From the cell containing the given text, extract its center point as [x, y] coordinate. 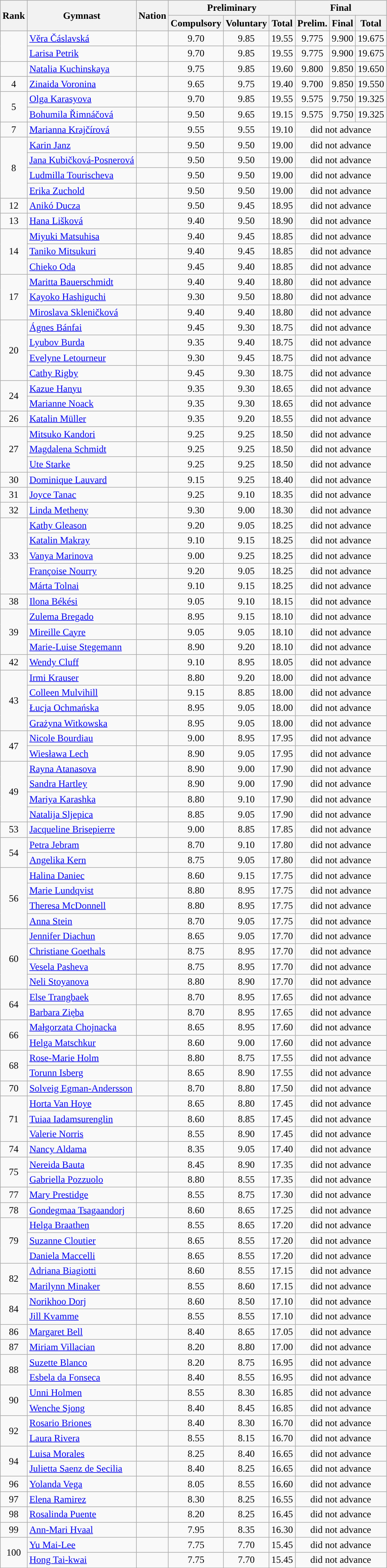
Marianne Noack [82, 403]
Jana Kubičková-Posnerová [82, 160]
Katalin Müller [82, 419]
Vesela Pasheva [82, 967]
64 [14, 1005]
9.700 [312, 84]
98 [14, 1514]
Gondegmaa Tsagaandorj [82, 1210]
94 [14, 1461]
Rayna Atanasova [82, 769]
39 [14, 632]
Marilynn Minaker [82, 1286]
Miyuki Matsuhisa [82, 236]
7 [14, 130]
Kazue Hanyu [82, 388]
19.550 [371, 84]
Nation [152, 16]
Else Trangbaek [82, 997]
8 [14, 168]
Jill Kvamme [82, 1317]
Mitsuko Kandori [82, 434]
Zinaida Voronina [82, 84]
19.650 [371, 69]
30 [14, 480]
Compulsory [196, 23]
33 [14, 556]
20 [14, 350]
Erika Zuchold [82, 191]
38 [14, 601]
4 [14, 84]
18.90 [282, 221]
Linda Metheny [82, 510]
Gabriella Pozzuolo [82, 1180]
16.60 [282, 1484]
7.95 [196, 1530]
Cathy Rigby [82, 373]
12 [14, 206]
24 [14, 396]
79 [14, 1241]
Magdalena Schmidt [82, 449]
Natalija Sljepica [82, 814]
42 [14, 662]
Mariya Karashka [82, 799]
14 [14, 251]
Rose-Marie Holm [82, 1058]
17.40 [282, 1149]
100 [14, 1552]
8.15 [246, 1438]
Chieko Oda [82, 267]
Valerie Norris [82, 1134]
17.85 [282, 830]
Sandra Hartley [82, 784]
Colleen Mulvihill [82, 693]
Márta Tolnai [82, 586]
Rosalinda Puente [82, 1514]
75 [14, 1172]
Halina Daniec [82, 875]
99 [14, 1530]
Elena Ramirez [82, 1499]
Nicole Bourdiau [82, 738]
Katalin Makray [82, 541]
Maritta Bauerschmidt [82, 282]
Horta Van Hoye [82, 1103]
Françoise Nourry [82, 571]
Evelyne Letourneur [82, 358]
32 [14, 510]
Solveig Egman-Andersson [82, 1088]
Luisa Morales [82, 1454]
Helga Braathen [82, 1225]
Yu Mai-Lee [82, 1545]
88 [14, 1370]
74 [14, 1149]
90 [14, 1400]
18.95 [282, 206]
Ludmilla Tourischeva [82, 175]
Mary Prestidge [82, 1195]
18.55 [282, 419]
56 [14, 898]
Lyubov Burda [82, 343]
17.05 [282, 1332]
Rank [14, 16]
Nereida Bauta [82, 1165]
9.800 [312, 69]
Suzette Blanco [82, 1362]
Christiane Goethals [82, 952]
Marie Lundqvist [82, 890]
Esbela da Fonseca [82, 1377]
97 [14, 1499]
Margaret Bell [82, 1332]
Ágnes Bánfai [82, 327]
17.30 [282, 1195]
18.05 [282, 662]
82 [14, 1279]
Yolanda Vega [82, 1484]
19.10 [282, 130]
Theresa McDonnell [82, 906]
Preliminary [232, 8]
16.55 [282, 1499]
47 [14, 746]
17.00 [282, 1347]
66 [14, 1035]
Voluntary [246, 23]
Adriana Biagiotti [82, 1271]
Miroslava Skleničková [82, 312]
5 [14, 107]
86 [14, 1332]
Dominique Lauvard [82, 480]
Olga Karasyova [82, 99]
16.45 [282, 1514]
18.15 [282, 601]
Łucja Ochmańska [82, 708]
Ute Starke [82, 465]
70 [14, 1088]
19.15 [282, 114]
Marie-Luise Stegemann [82, 647]
Prelim. [312, 23]
Ilona Békési [82, 601]
Kayoko Hashiguchi [82, 297]
Suzanne Cloutier [82, 1241]
Věra Čáslavská [82, 38]
Daniela Maccelli [82, 1256]
Bohumila Řimnáčová [82, 114]
18.40 [282, 480]
Małgorzata Chojnacka [82, 1027]
Nancy Aldama [82, 1149]
49 [14, 792]
Anikó Ducza [82, 206]
16.30 [282, 1530]
84 [14, 1309]
Petra Jebram [82, 845]
Angelika Kern [82, 860]
26 [14, 419]
60 [14, 959]
13 [14, 221]
8.05 [196, 1484]
Larisa Petrik [82, 54]
Hana Lišková [82, 221]
Norikhoo Dorj [82, 1301]
19.60 [282, 69]
Jennifer Diachun [82, 936]
Vanya Marinova [82, 556]
71 [14, 1119]
54 [14, 852]
53 [14, 830]
Anna Stein [82, 921]
Hong Tai-kwai [82, 1560]
17.25 [282, 1210]
Barbara Zięba [82, 1012]
Ann-Mari Hvaal [82, 1530]
Irmi Krauser [82, 678]
17 [14, 297]
Unni Holmen [82, 1392]
Miriam Villacian [82, 1347]
92 [14, 1431]
Grażyna Witkowska [82, 723]
Tuiaa Iadamsurenglin [82, 1119]
Neli Stoyanova [82, 982]
8.50 [246, 1301]
Joyce Tanac [82, 495]
Marianna Krajčírová [82, 130]
Karin Janz [82, 145]
Zulema Bregado [82, 616]
87 [14, 1347]
Taniko Mitsukuri [82, 251]
Laura Rivera [82, 1438]
19.40 [282, 84]
78 [14, 1210]
96 [14, 1484]
18.35 [282, 495]
Mireille Cayre [82, 632]
Rosario Briones [82, 1423]
Kathy Gleason [82, 525]
Natalia Kuchinskaya [82, 69]
68 [14, 1065]
Jacqueline Brisepierre [82, 830]
Gymnast [82, 16]
43 [14, 700]
Wiesława Lech [82, 754]
Torunn Isberg [82, 1073]
27 [14, 449]
Helga Matschkur [82, 1043]
Wenche Sjong [82, 1408]
18.30 [282, 510]
31 [14, 495]
Wendy Cluff [82, 662]
17.50 [282, 1088]
Julietta Saenz de Secilia [82, 1469]
77 [14, 1195]
